Identify which cell holds the provided text, then report its (X, Y) central coordinate. 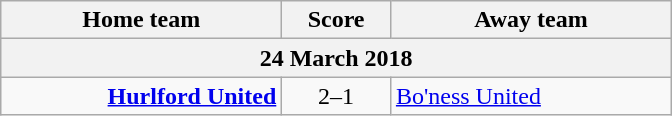
Away team (530, 20)
Hurlford United (142, 96)
24 March 2018 (336, 58)
2–1 (336, 96)
Score (336, 20)
Home team (142, 20)
Bo'ness United (530, 96)
